Locate the cell with the specified text and output its (x, y) center coordinate. 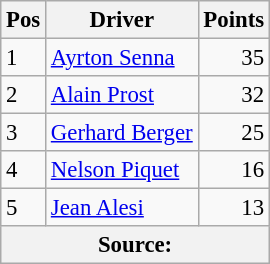
5 (24, 208)
Gerhard Berger (122, 133)
Ayrton Senna (122, 58)
2 (24, 95)
4 (24, 170)
Jean Alesi (122, 208)
Nelson Piquet (122, 170)
Driver (122, 20)
1 (24, 58)
25 (234, 133)
3 (24, 133)
32 (234, 95)
16 (234, 170)
Points (234, 20)
Source: (136, 245)
35 (234, 58)
13 (234, 208)
Alain Prost (122, 95)
Pos (24, 20)
